Search for the cell housing the specified text and yield its [x, y] center coordinate. 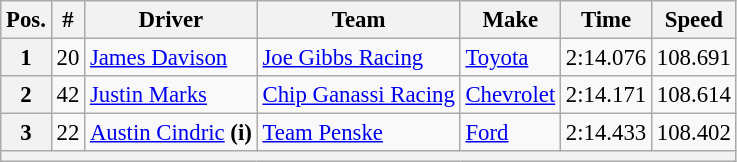
Ford [510, 133]
James Davison [172, 58]
Austin Cindric (i) [172, 133]
Joe Gibbs Racing [358, 58]
Chevrolet [510, 95]
3 [26, 133]
108.691 [694, 58]
2 [26, 95]
# [68, 20]
108.614 [694, 95]
Pos. [26, 20]
Team [358, 20]
Chip Ganassi Racing [358, 95]
22 [68, 133]
1 [26, 58]
Driver [172, 20]
2:14.171 [606, 95]
2:14.076 [606, 58]
Speed [694, 20]
Team Penske [358, 133]
20 [68, 58]
Justin Marks [172, 95]
2:14.433 [606, 133]
Make [510, 20]
Toyota [510, 58]
Time [606, 20]
108.402 [694, 133]
42 [68, 95]
